Extract the (x, y) coordinate from the center of the cell holding the provided text.  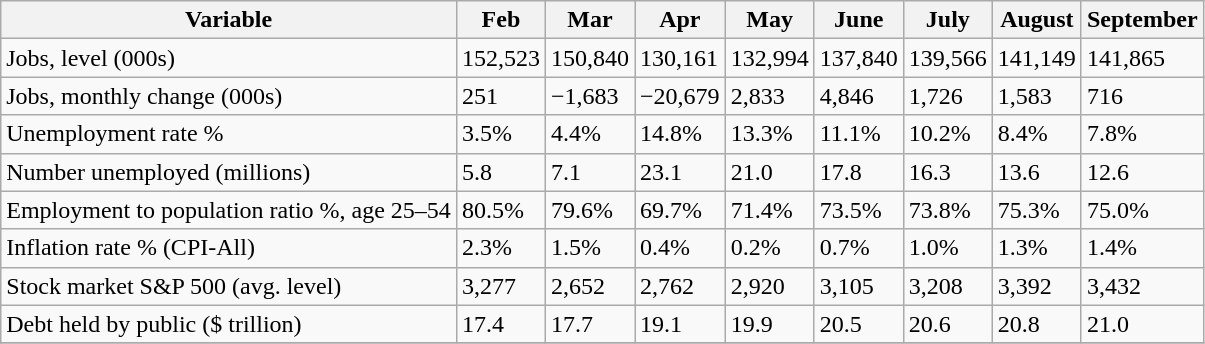
1,726 (948, 96)
August (1036, 20)
1.4% (1142, 248)
3,432 (1142, 286)
July (948, 20)
19.1 (680, 324)
73.8% (948, 210)
3,208 (948, 286)
May (770, 20)
19.9 (770, 324)
−20,679 (680, 96)
20.5 (858, 324)
5.8 (500, 172)
0.4% (680, 248)
Inflation rate % (CPI-All) (229, 248)
75.0% (1142, 210)
June (858, 20)
139,566 (948, 58)
2,652 (590, 286)
150,840 (590, 58)
7.8% (1142, 134)
23.1 (680, 172)
13.6 (1036, 172)
11.1% (858, 134)
3,277 (500, 286)
20.6 (948, 324)
Number unemployed (millions) (229, 172)
75.3% (1036, 210)
8.4% (1036, 134)
79.6% (590, 210)
1.3% (1036, 248)
Mar (590, 20)
132,994 (770, 58)
3,105 (858, 286)
0.2% (770, 248)
152,523 (500, 58)
716 (1142, 96)
1.5% (590, 248)
Feb (500, 20)
10.2% (948, 134)
13.3% (770, 134)
14.8% (680, 134)
2.3% (500, 248)
3,392 (1036, 286)
69.7% (680, 210)
Variable (229, 20)
2,833 (770, 96)
17.7 (590, 324)
12.6 (1142, 172)
Jobs, monthly change (000s) (229, 96)
17.8 (858, 172)
80.5% (500, 210)
3.5% (500, 134)
Stock market S&P 500 (avg. level) (229, 286)
20.8 (1036, 324)
73.5% (858, 210)
Debt held by public ($ trillion) (229, 324)
141,149 (1036, 58)
Jobs, level (000s) (229, 58)
16.3 (948, 172)
4.4% (590, 134)
1,583 (1036, 96)
Employment to population ratio %, age 25–54 (229, 210)
Unemployment rate % (229, 134)
71.4% (770, 210)
1.0% (948, 248)
September (1142, 20)
2,762 (680, 286)
0.7% (858, 248)
141,865 (1142, 58)
−1,683 (590, 96)
2,920 (770, 286)
17.4 (500, 324)
137,840 (858, 58)
Apr (680, 20)
7.1 (590, 172)
251 (500, 96)
4,846 (858, 96)
130,161 (680, 58)
